Return the (x, y) coordinate for the center point of the cell that contains the specified text.  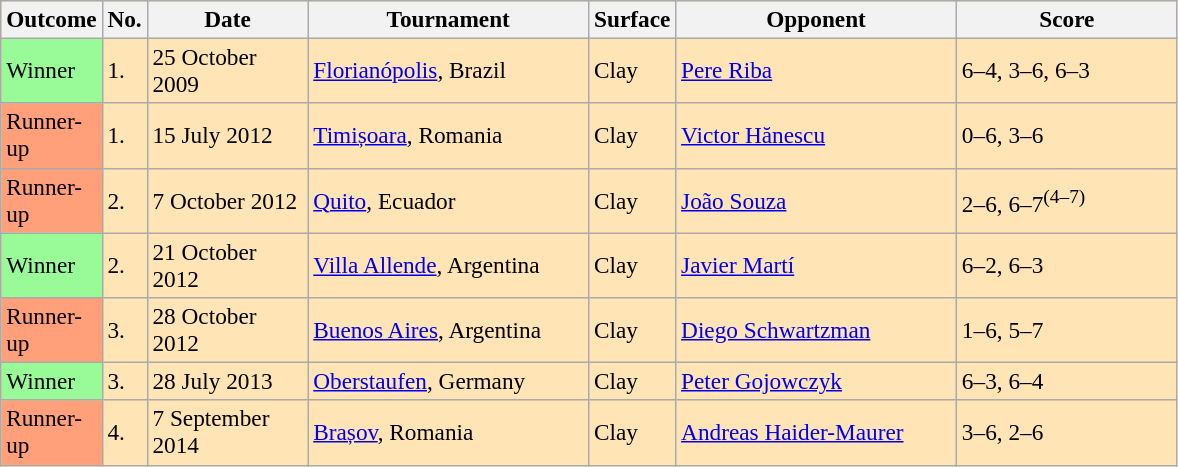
João Souza (816, 200)
Oberstaufen, Germany (448, 381)
Buenos Aires, Argentina (448, 330)
7 September 2014 (228, 432)
6–4, 3–6, 6–3 (1066, 70)
Peter Gojowczyk (816, 381)
Florianópolis, Brazil (448, 70)
25 October 2009 (228, 70)
Outcome (52, 19)
No. (124, 19)
4. (124, 432)
Diego Schwartzman (816, 330)
Timișoara, Romania (448, 136)
Pere Riba (816, 70)
Victor Hănescu (816, 136)
0–6, 3–6 (1066, 136)
Quito, Ecuador (448, 200)
6–3, 6–4 (1066, 381)
Brașov, Romania (448, 432)
Opponent (816, 19)
3–6, 2–6 (1066, 432)
15 July 2012 (228, 136)
6–2, 6–3 (1066, 264)
21 October 2012 (228, 264)
1–6, 5–7 (1066, 330)
28 July 2013 (228, 381)
Andreas Haider-Maurer (816, 432)
Score (1066, 19)
Date (228, 19)
2–6, 6–7(4–7) (1066, 200)
Tournament (448, 19)
Villa Allende, Argentina (448, 264)
28 October 2012 (228, 330)
7 October 2012 (228, 200)
Surface (632, 19)
Javier Martí (816, 264)
